Determine the [X, Y] coordinate at the center of the cell enclosing the given text.  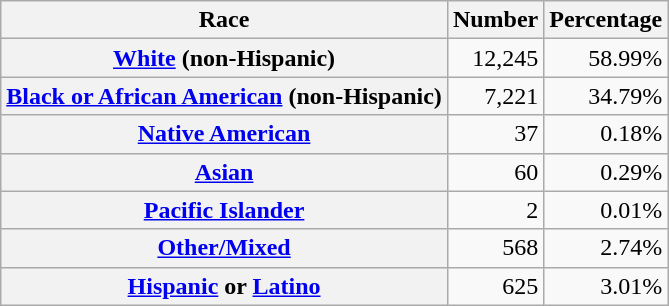
0.01% [606, 210]
Percentage [606, 20]
Pacific Islander [224, 210]
0.18% [606, 134]
Other/Mixed [224, 248]
3.01% [606, 286]
58.99% [606, 58]
0.29% [606, 172]
White (non-Hispanic) [224, 58]
Number [495, 20]
60 [495, 172]
37 [495, 134]
Asian [224, 172]
Hispanic or Latino [224, 286]
625 [495, 286]
7,221 [495, 96]
Race [224, 20]
2 [495, 210]
34.79% [606, 96]
Native American [224, 134]
568 [495, 248]
12,245 [495, 58]
2.74% [606, 248]
Black or African American (non-Hispanic) [224, 96]
